Locate the cell with the specified text and output its (X, Y) center coordinate. 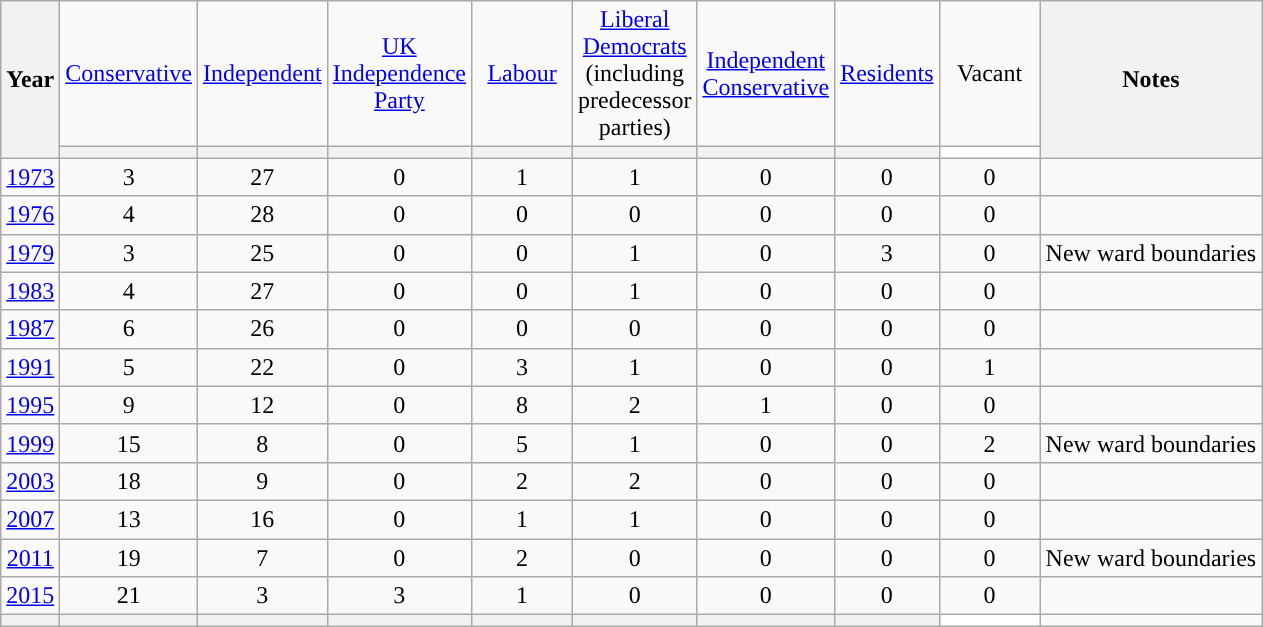
1987 (30, 329)
UK Independence Party (399, 74)
21 (129, 596)
7 (263, 557)
2007 (30, 519)
Vacant (990, 74)
1979 (30, 253)
2011 (30, 557)
25 (263, 253)
Residents (887, 74)
Year (30, 80)
1999 (30, 443)
1973 (30, 177)
Liberal Democrats (including predecessor parties) (635, 74)
Independent Conservative (766, 74)
1983 (30, 291)
Conservative (129, 74)
2003 (30, 481)
6 (129, 329)
2015 (30, 596)
26 (263, 329)
Notes (1151, 80)
16 (263, 519)
Independent (263, 74)
13 (129, 519)
18 (129, 481)
Labour (522, 74)
1995 (30, 405)
12 (263, 405)
19 (129, 557)
15 (129, 443)
22 (263, 367)
1976 (30, 215)
28 (263, 215)
1991 (30, 367)
